Pinpoint the cell where the given text exists, returning its [x, y] midpoint coordinate. 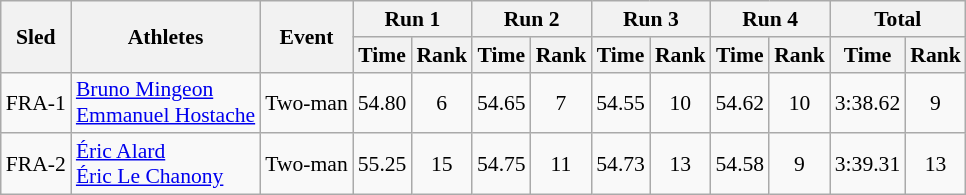
Total [898, 19]
54.80 [382, 102]
Run 2 [532, 19]
Run 4 [770, 19]
55.25 [382, 164]
Event [306, 36]
54.65 [502, 102]
7 [562, 102]
11 [562, 164]
3:39.31 [868, 164]
3:38.62 [868, 102]
54.75 [502, 164]
Bruno MingeonEmmanuel Hostache [166, 102]
15 [442, 164]
54.55 [620, 102]
6 [442, 102]
FRA-1 [36, 102]
Sled [36, 36]
Run 3 [650, 19]
FRA-2 [36, 164]
Éric AlardÉric Le Chanony [166, 164]
Run 1 [412, 19]
54.73 [620, 164]
54.58 [740, 164]
Athletes [166, 36]
54.62 [740, 102]
